For the text-containing cell, return its midpoint in (x, y) coordinate format. 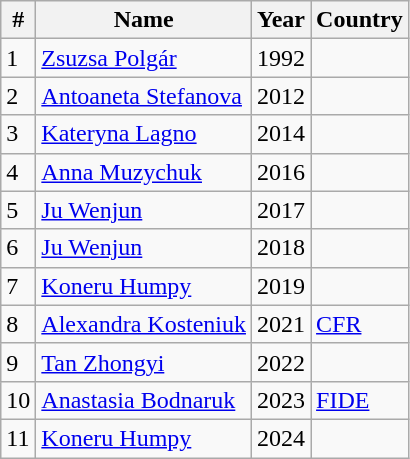
2023 (280, 400)
2021 (280, 324)
# (18, 20)
Tan Zhongyi (144, 362)
2016 (280, 172)
Anna Muzychuk (144, 172)
9 (18, 362)
Year (280, 20)
4 (18, 172)
2019 (280, 286)
CFR (360, 324)
8 (18, 324)
Name (144, 20)
2012 (280, 96)
5 (18, 210)
FIDE (360, 400)
Zsuzsa Polgár (144, 58)
2017 (280, 210)
11 (18, 438)
3 (18, 134)
Country (360, 20)
Anastasia Bodnaruk (144, 400)
2024 (280, 438)
Antoaneta Stefanova (144, 96)
7 (18, 286)
6 (18, 248)
2 (18, 96)
2014 (280, 134)
Kateryna Lagno (144, 134)
1992 (280, 58)
2018 (280, 248)
10 (18, 400)
2022 (280, 362)
Alexandra Kosteniuk (144, 324)
1 (18, 58)
